Extract the (X, Y) coordinate from the center of the cell holding the provided text.  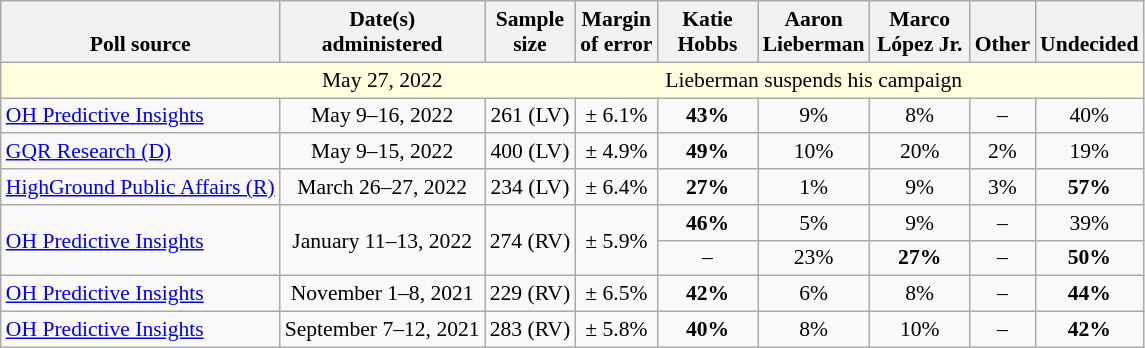
GQR Research (D) (140, 152)
± 6.5% (616, 294)
KatieHobbs (707, 32)
261 (LV) (530, 116)
May 27, 2022 (382, 80)
283 (RV) (530, 330)
± 6.4% (616, 187)
5% (814, 223)
39% (1089, 223)
49% (707, 152)
274 (RV) (530, 240)
234 (LV) (530, 187)
1% (814, 187)
20% (920, 152)
6% (814, 294)
May 9–15, 2022 (382, 152)
19% (1089, 152)
May 9–16, 2022 (382, 116)
Poll source (140, 32)
± 6.1% (616, 116)
± 4.9% (616, 152)
Samplesize (530, 32)
229 (RV) (530, 294)
43% (707, 116)
January 11–13, 2022 (382, 240)
MarcoLópez Jr. (920, 32)
2% (1002, 152)
November 1–8, 2021 (382, 294)
Other (1002, 32)
March 26–27, 2022 (382, 187)
46% (707, 223)
Date(s)administered (382, 32)
Marginof error (616, 32)
Undecided (1089, 32)
3% (1002, 187)
± 5.8% (616, 330)
44% (1089, 294)
400 (LV) (530, 152)
September 7–12, 2021 (382, 330)
57% (1089, 187)
AaronLieberman (814, 32)
HighGround Public Affairs (R) (140, 187)
Lieberman suspends his campaign (814, 80)
23% (814, 258)
± 5.9% (616, 240)
50% (1089, 258)
